Output the (X, Y) coordinate of the center of the cell containing the given text.  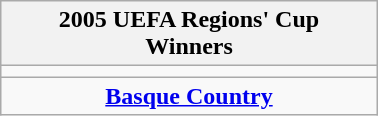
2005 UEFA Regions' CupWinners (189, 34)
Basque Country (189, 96)
